Extract the [X, Y] coordinate from the center of the cell holding the provided text.  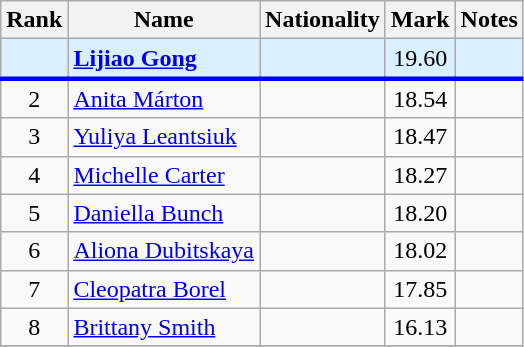
Lijiao Gong [164, 59]
18.20 [420, 213]
8 [34, 327]
6 [34, 251]
Name [164, 20]
Brittany Smith [164, 327]
Michelle Carter [164, 175]
18.02 [420, 251]
Nationality [323, 20]
19.60 [420, 59]
Yuliya Leantsiuk [164, 137]
Mark [420, 20]
2 [34, 98]
16.13 [420, 327]
Rank [34, 20]
Anita Márton [164, 98]
5 [34, 213]
18.47 [420, 137]
18.27 [420, 175]
7 [34, 289]
18.54 [420, 98]
Daniella Bunch [164, 213]
4 [34, 175]
17.85 [420, 289]
Aliona Dubitskaya [164, 251]
Cleopatra Borel [164, 289]
3 [34, 137]
Notes [489, 20]
